Determine the [X, Y] coordinate at the center of the cell enclosing the given text.  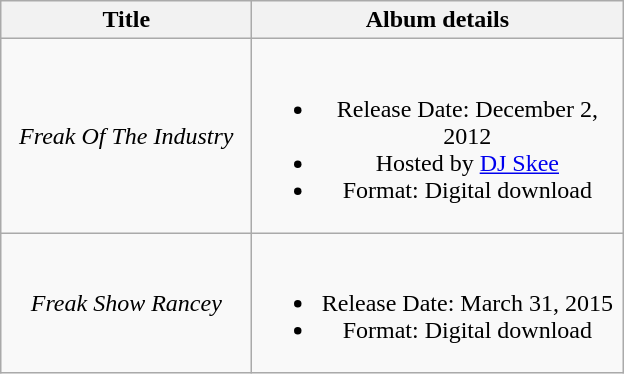
Release Date: March 31, 2015Format: Digital download [438, 303]
Release Date: December 2, 2012Hosted by DJ SkeeFormat: Digital download [438, 136]
Title [126, 20]
Freak Show Rancey [126, 303]
Album details [438, 20]
Freak Of The Industry [126, 136]
